From the cell containing the given text, extract its center point as [X, Y] coordinate. 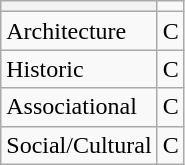
Historic [79, 69]
Social/Cultural [79, 145]
Associational [79, 107]
Architecture [79, 31]
